Determine the [x, y] coordinate at the center of the cell enclosing the given text.  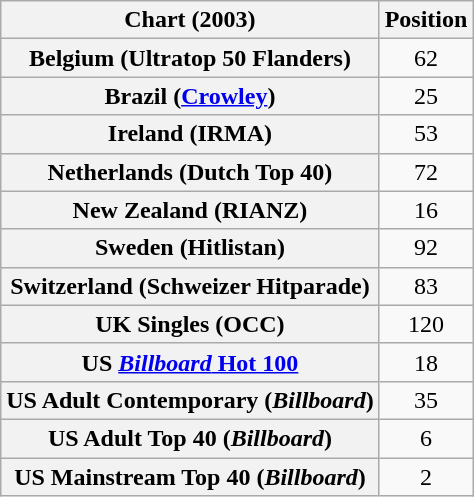
120 [426, 324]
Sweden (Hitlistan) [190, 248]
Position [426, 20]
18 [426, 362]
92 [426, 248]
Switzerland (Schweizer Hitparade) [190, 286]
US Adult Contemporary (Billboard) [190, 400]
US Mainstream Top 40 (Billboard) [190, 477]
25 [426, 96]
Netherlands (Dutch Top 40) [190, 172]
2 [426, 477]
53 [426, 134]
New Zealand (RIANZ) [190, 210]
35 [426, 400]
US Billboard Hot 100 [190, 362]
83 [426, 286]
72 [426, 172]
UK Singles (OCC) [190, 324]
62 [426, 58]
6 [426, 438]
16 [426, 210]
Belgium (Ultratop 50 Flanders) [190, 58]
Chart (2003) [190, 20]
US Adult Top 40 (Billboard) [190, 438]
Brazil (Crowley) [190, 96]
Ireland (IRMA) [190, 134]
